Return [x, y] of the center of cell containing provided text 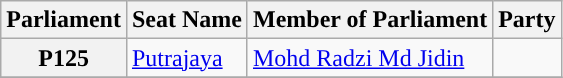
P125 [64, 58]
Putrajaya [186, 58]
Mohd Radzi Md Jidin [370, 58]
Parliament [64, 20]
Party [527, 20]
Member of Parliament [370, 20]
Seat Name [186, 20]
